Locate the cell with the specified text and output its (x, y) center coordinate. 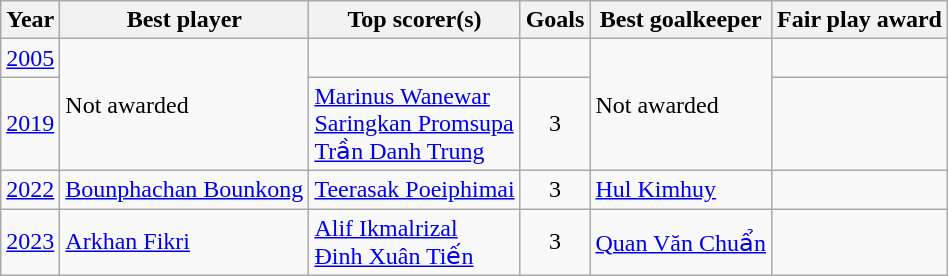
Teerasak Poeiphimai (414, 189)
Marinus Wanewar Saringkan Promsupa Trần Danh Trung (414, 124)
Alif Ikmalrizal Đinh Xuân Tiến (414, 242)
Goals (555, 20)
Year (30, 20)
Fair play award (860, 20)
Bounphachan Bounkong (184, 189)
2023 (30, 242)
2019 (30, 124)
Best goalkeeper (681, 20)
2005 (30, 58)
Hul Kimhuy (681, 189)
Top scorer(s) (414, 20)
Best player (184, 20)
2022 (30, 189)
Quan Văn Chuẩn (681, 242)
Arkhan Fikri (184, 242)
